Return the (X, Y) coordinate for the center point of the cell that contains the specified text.  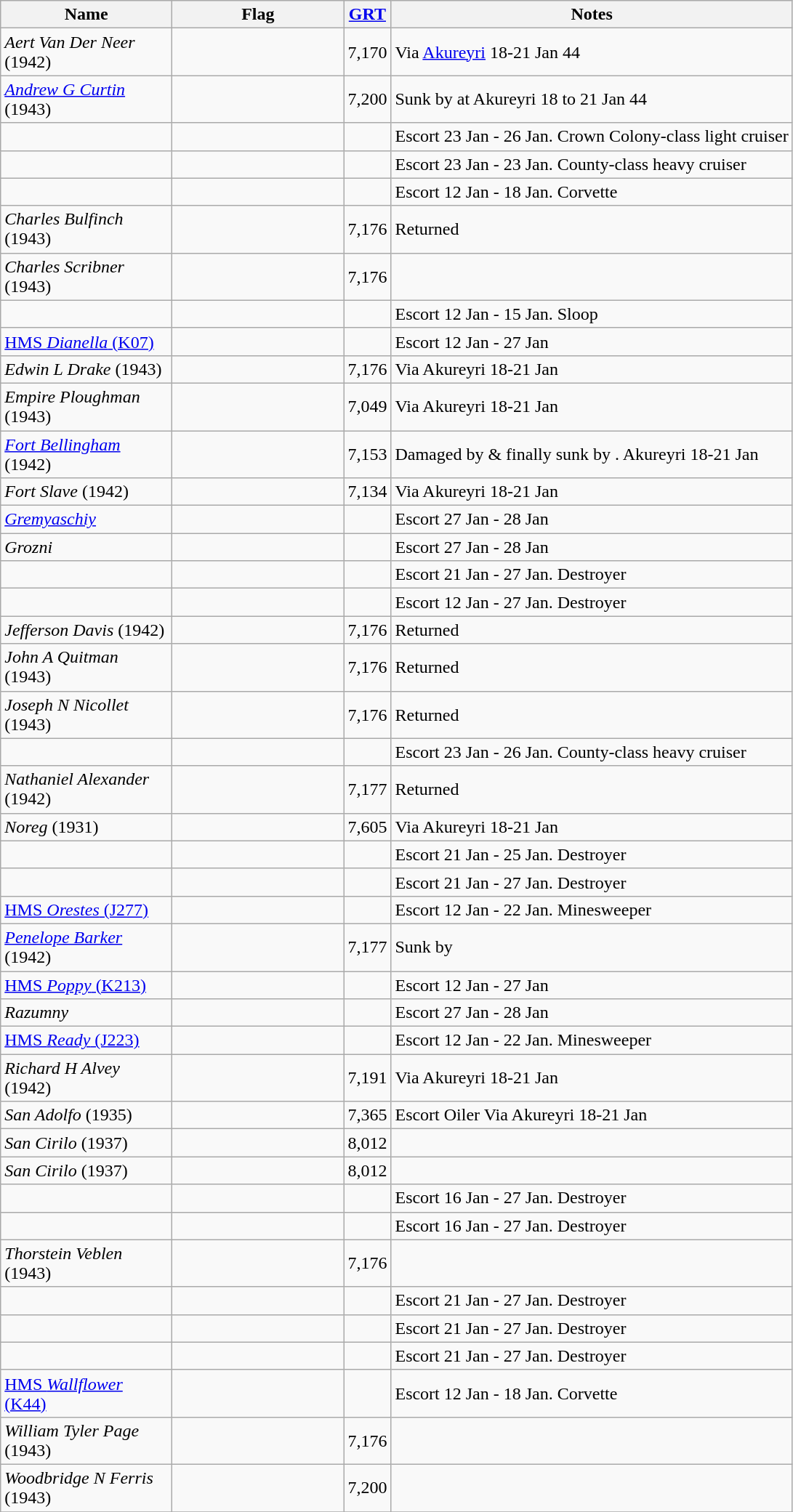
Edwin L Drake (1943) (86, 369)
Noreg (1931) (86, 827)
Jefferson Davis (1942) (86, 630)
Penelope Barker (1942) (86, 947)
HMS Orestes (J277) (86, 910)
HMS Ready (J223) (86, 1040)
HMS Dianella (K07) (86, 341)
Via Akureyri 18-21 Jan 44 (592, 52)
William Tyler Page (1943) (86, 1440)
Thorstein Veblen (1943) (86, 1263)
Escort Oiler Via Akureyri 18-21 Jan (592, 1115)
Flag (258, 15)
Woodbridge N Ferris (1943) (86, 1488)
7,134 (368, 492)
Escort 23 Jan - 26 Jan. Crown Colony-class light cruiser (592, 137)
7,191 (368, 1078)
Notes (592, 15)
Escort 12 Jan - 27 Jan. Destroyer (592, 602)
Escort 23 Jan - 23 Jan. County-class heavy cruiser (592, 164)
Fort Bellingham (1942) (86, 453)
Charles Bulfinch (1943) (86, 230)
San Adolfo (1935) (86, 1115)
Grozni (86, 547)
Escort 21 Jan - 25 Jan. Destroyer (592, 854)
Richard H Alvey (1942) (86, 1078)
Damaged by & finally sunk by . Akureyri 18-21 Jan (592, 453)
John A Quitman (1943) (86, 667)
7,153 (368, 453)
7,365 (368, 1115)
7,170 (368, 52)
Andrew G Curtin (1943) (86, 99)
GRT (368, 15)
Escort 23 Jan - 26 Jan. County-class heavy cruiser (592, 752)
HMS Poppy (K213) (86, 985)
Aert Van Der Neer (1942) (86, 52)
Empire Ploughman (1943) (86, 407)
Escort 12 Jan - 15 Jan. Sloop (592, 314)
Charles Scribner (1943) (86, 276)
7,049 (368, 407)
Sunk by at Akureyri 18 to 21 Jan 44 (592, 99)
7,605 (368, 827)
Nathaniel Alexander (1942) (86, 789)
HMS Wallflower (K44) (86, 1394)
Gremyaschiy (86, 520)
Razumny (86, 1013)
Fort Slave (1942) (86, 492)
Sunk by (592, 947)
Joseph N Nicollet (1943) (86, 715)
Name (86, 15)
